Output the [X, Y] coordinate of the center of the cell containing the given text.  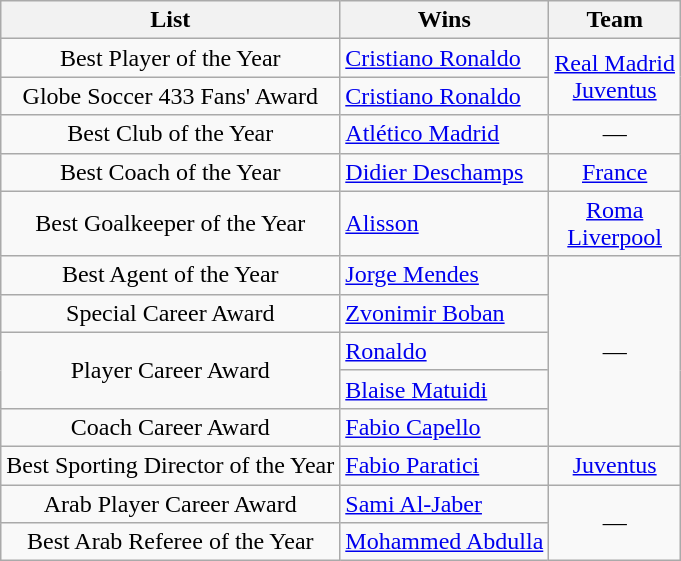
Player Career Award [170, 370]
Fabio Paratici [444, 465]
Jorge Mendes [444, 275]
Best Player of the Year [170, 58]
France [615, 172]
Best Club of the Year [170, 134]
Best Arab Referee of the Year [170, 542]
Wins [444, 20]
Didier Deschamps [444, 172]
Mohammed Abdulla [444, 542]
Alisson [444, 224]
Best Coach of the Year [170, 172]
Zvonimir Boban [444, 313]
List [170, 20]
Best Agent of the Year [170, 275]
Juventus [615, 465]
Best Sporting Director of the Year [170, 465]
Special Career Award [170, 313]
Arab Player Career Award [170, 503]
Team [615, 20]
Real Madrid Juventus [615, 77]
Blaise Matuidi [444, 389]
Globe Soccer 433 Fans' Award [170, 96]
Sami Al-Jaber [444, 503]
Roma Liverpool [615, 224]
Ronaldo [444, 351]
Atlético Madrid [444, 134]
Best Goalkeeper of the Year [170, 224]
Coach Career Award [170, 427]
Fabio Capello [444, 427]
